Detect which cell encompasses the target text, then output its [X, Y] center coordinate. 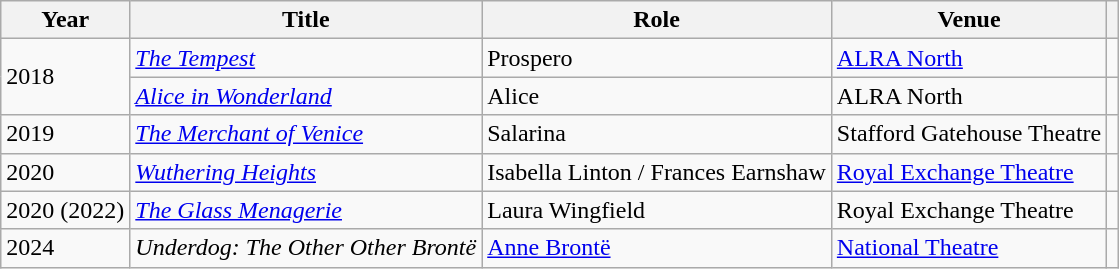
Year [66, 20]
National Theatre [968, 248]
2019 [66, 134]
Stafford Gatehouse Theatre [968, 134]
The Glass Menagerie [306, 210]
The Tempest [306, 58]
Isabella Linton / Frances Earnshaw [657, 172]
Underdog: The Other Other Brontë [306, 248]
Prospero [657, 58]
2024 [66, 248]
2020 [66, 172]
Alice in Wonderland [306, 96]
The Merchant of Venice [306, 134]
Role [657, 20]
2018 [66, 77]
Title [306, 20]
Venue [968, 20]
Wuthering Heights [306, 172]
2020 (2022) [66, 210]
Alice [657, 96]
Anne Brontë [657, 248]
Salarina [657, 134]
Laura Wingfield [657, 210]
